Provide the (x, y) coordinate of the cell's center where the given text is located.  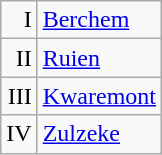
Zulzeke (99, 134)
Kwaremont (99, 96)
IV (19, 134)
I (19, 20)
II (19, 58)
Ruien (99, 58)
III (19, 96)
Berchem (99, 20)
